For the text-containing cell, return its midpoint in (X, Y) coordinate format. 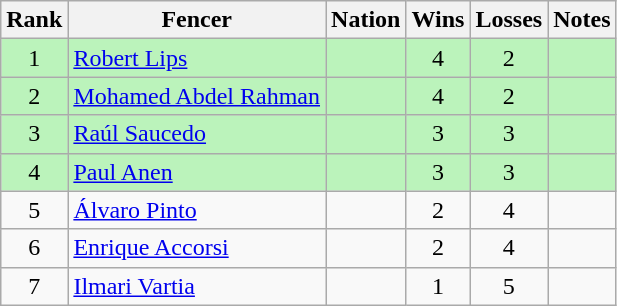
Raúl Saucedo (197, 134)
Wins (438, 20)
Nation (366, 20)
Fencer (197, 20)
Ilmari Vartia (197, 286)
Mohamed Abdel Rahman (197, 96)
7 (34, 286)
Rank (34, 20)
Notes (582, 20)
Enrique Accorsi (197, 248)
Robert Lips (197, 58)
Álvaro Pinto (197, 210)
Losses (509, 20)
6 (34, 248)
Paul Anen (197, 172)
